Return the (x, y) coordinate for the center point of the cell that contains the specified text.  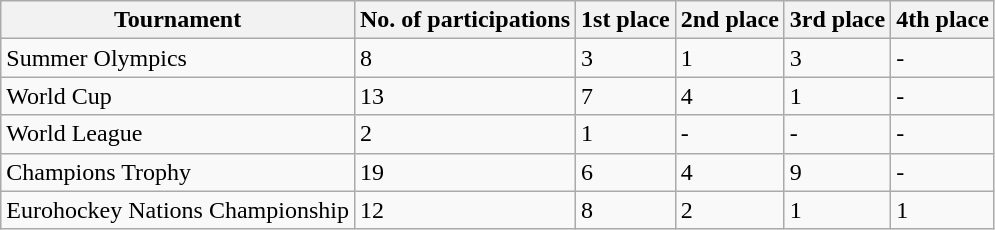
Eurohockey Nations Championship (178, 210)
Summer Olympics (178, 58)
12 (464, 210)
World League (178, 134)
19 (464, 172)
Champions Trophy (178, 172)
9 (837, 172)
7 (626, 96)
2nd place (730, 20)
13 (464, 96)
No. of participations (464, 20)
1st place (626, 20)
4th place (943, 20)
Tournament (178, 20)
3rd place (837, 20)
6 (626, 172)
World Cup (178, 96)
